Scan for the cell matching the given text and deliver its [x, y] coordinate at center. 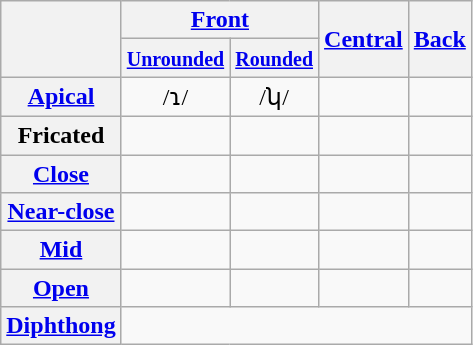
Unrounded [175, 58]
Apical [61, 97]
Mid [61, 250]
Central [364, 39]
Diphthong [61, 326]
Open [61, 288]
Near-close [61, 212]
/ɿ/ [175, 97]
Front [220, 20]
/ʮ/ [274, 97]
Back [440, 39]
Fricated [61, 135]
Close [61, 173]
Rounded [274, 58]
